Find where the given text appears and provide that cell's center as (X, Y) coordinate. 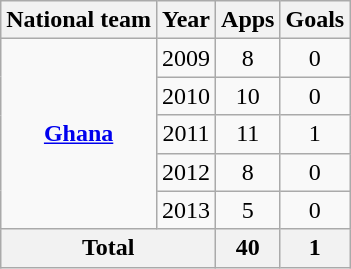
2011 (186, 134)
National team (79, 20)
2013 (186, 210)
2012 (186, 172)
10 (248, 96)
Apps (248, 20)
Ghana (79, 134)
2009 (186, 58)
40 (248, 248)
Year (186, 20)
5 (248, 210)
2010 (186, 96)
Goals (315, 20)
Total (108, 248)
11 (248, 134)
